Return the [X, Y] coordinate for the center point of the cell that contains the specified text.  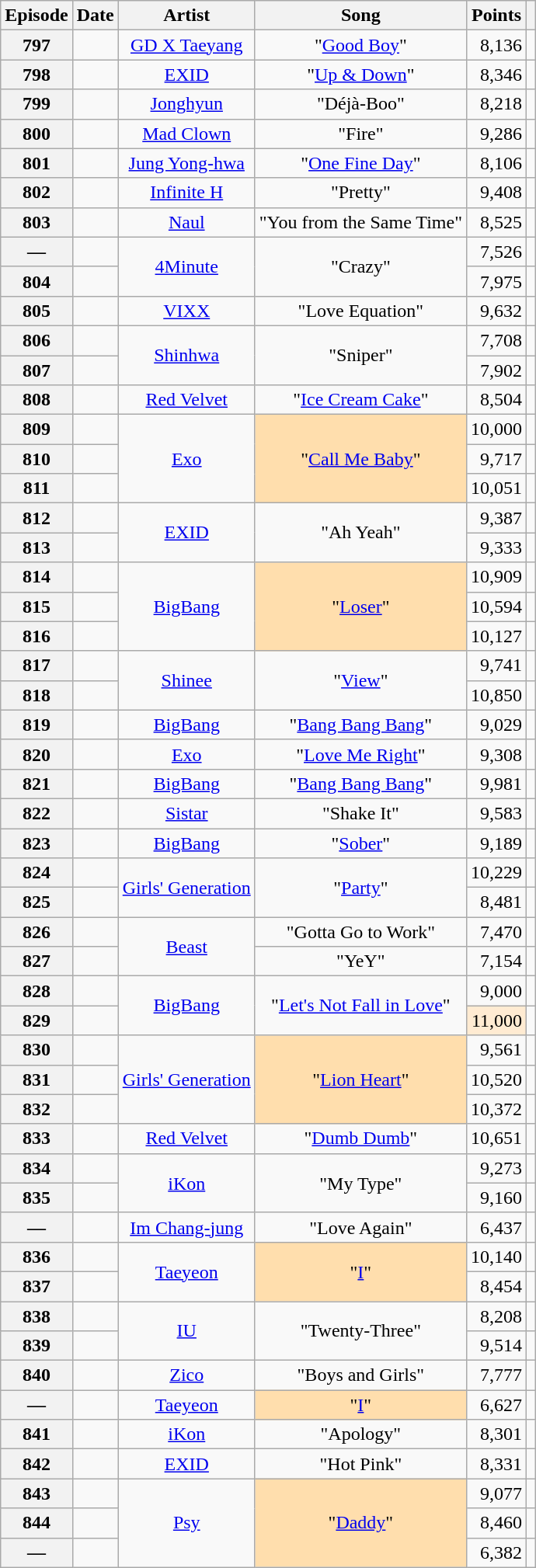
6,382 [496, 1552]
10,127 [496, 636]
"Love Equation" [360, 311]
9,561 [496, 1050]
7,902 [496, 370]
Shinhwa [186, 355]
7,708 [496, 340]
Mad Clown [186, 134]
"Ice Cream Cake" [360, 400]
823 [37, 843]
"Ah Yeah" [360, 533]
Infinite H [186, 193]
8,106 [496, 163]
9,160 [496, 1198]
Sistar [186, 813]
810 [37, 459]
"View" [360, 680]
9,583 [496, 813]
"Boys and Girls" [360, 1375]
9,741 [496, 666]
"Good Boy" [360, 45]
"Fire" [360, 134]
"Party" [360, 888]
821 [37, 784]
809 [37, 429]
Episode [37, 16]
8,525 [496, 222]
"Loser" [360, 607]
Naul [186, 222]
8,454 [496, 1286]
841 [37, 1434]
8,504 [496, 400]
Jung Yong-hwa [186, 163]
803 [37, 222]
"One Fine Day" [360, 163]
"Sniper" [360, 355]
"Lion Heart" [360, 1080]
8,208 [496, 1316]
Song [360, 16]
822 [37, 813]
"YeY" [360, 961]
VIXX [186, 311]
6,627 [496, 1405]
7,526 [496, 252]
838 [37, 1316]
817 [37, 666]
10,000 [496, 429]
812 [37, 518]
11,000 [496, 1020]
"Dumb Dumb" [360, 1139]
837 [37, 1286]
Jonghyun [186, 104]
835 [37, 1198]
826 [37, 932]
806 [37, 340]
819 [37, 725]
Artist [186, 16]
9,029 [496, 725]
8,346 [496, 75]
833 [37, 1139]
9,408 [496, 193]
832 [37, 1109]
"Daddy" [360, 1523]
8,481 [496, 902]
808 [37, 400]
834 [37, 1168]
"Shake It" [360, 813]
830 [37, 1050]
7,470 [496, 932]
Beast [186, 947]
828 [37, 991]
836 [37, 1257]
"Let's Not Fall in Love" [360, 1006]
"Gotta Go to Work" [360, 932]
797 [37, 45]
8,136 [496, 45]
"Love Again" [360, 1227]
9,000 [496, 991]
"Déjà-Boo" [360, 104]
10,520 [496, 1080]
800 [37, 134]
829 [37, 1020]
10,651 [496, 1139]
"Apology" [360, 1434]
802 [37, 193]
9,717 [496, 459]
804 [37, 281]
9,387 [496, 518]
827 [37, 961]
Shinee [186, 680]
10,229 [496, 873]
"My Type" [360, 1183]
825 [37, 902]
"Twenty-Three" [360, 1331]
842 [37, 1464]
"You from the Same Time" [360, 222]
10,140 [496, 1257]
805 [37, 311]
7,975 [496, 281]
8,331 [496, 1464]
831 [37, 1080]
818 [37, 695]
10,594 [496, 607]
Points [496, 16]
839 [37, 1346]
811 [37, 488]
8,218 [496, 104]
815 [37, 607]
813 [37, 548]
844 [37, 1523]
7,154 [496, 961]
9,632 [496, 311]
9,514 [496, 1346]
799 [37, 104]
"Love Me Right" [360, 754]
"Pretty" [360, 193]
10,850 [496, 695]
840 [37, 1375]
GD X Taeyang [186, 45]
9,308 [496, 754]
807 [37, 370]
Psy [186, 1523]
"Hot Pink" [360, 1464]
820 [37, 754]
Im Chang-jung [186, 1227]
8,460 [496, 1523]
9,981 [496, 784]
IU [186, 1331]
10,372 [496, 1109]
Date [95, 16]
Zico [186, 1375]
816 [37, 636]
10,909 [496, 577]
9,333 [496, 548]
7,777 [496, 1375]
4Minute [186, 266]
801 [37, 163]
"Call Me Baby" [360, 459]
8,301 [496, 1434]
814 [37, 577]
9,189 [496, 843]
"Up & Down" [360, 75]
10,051 [496, 488]
"Sober" [360, 843]
9,077 [496, 1493]
843 [37, 1493]
798 [37, 75]
9,286 [496, 134]
824 [37, 873]
"Crazy" [360, 266]
9,273 [496, 1168]
6,437 [496, 1227]
